Extract the (x, y) coordinate from the center of the cell holding the provided text.  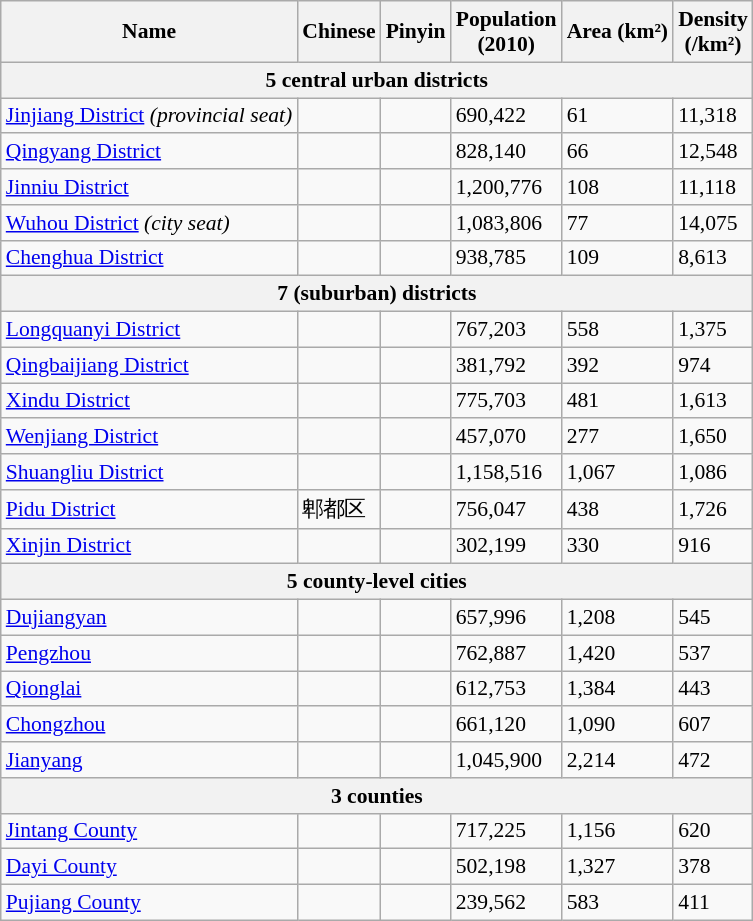
Pidu District (150, 510)
1,375 (713, 330)
411 (713, 903)
767,203 (506, 330)
775,703 (506, 401)
558 (618, 330)
Population(2010) (506, 32)
583 (618, 903)
502,198 (506, 867)
77 (618, 223)
443 (713, 689)
Qionglai (150, 689)
Wuhou District (city seat) (150, 223)
Qingyang District (150, 152)
11,118 (713, 187)
438 (618, 510)
1,200,776 (506, 187)
Pinyin (416, 32)
5 county-level cities (377, 582)
7 (suburban) districts (377, 294)
472 (713, 760)
762,887 (506, 653)
12,548 (713, 152)
661,120 (506, 725)
66 (618, 152)
620 (713, 831)
302,199 (506, 546)
Area (km²) (618, 32)
3 counties (377, 796)
Wenjiang District (150, 437)
1,156 (618, 831)
612,753 (506, 689)
690,422 (506, 116)
277 (618, 437)
381,792 (506, 365)
Chongzhou (150, 725)
14,075 (713, 223)
Pengzhou (150, 653)
Longquanyi District (150, 330)
330 (618, 546)
392 (618, 365)
537 (713, 653)
1,083,806 (506, 223)
1,067 (618, 472)
1,086 (713, 472)
1,208 (618, 618)
2,214 (618, 760)
61 (618, 116)
1,327 (618, 867)
108 (618, 187)
Dayi County (150, 867)
717,225 (506, 831)
郫都区 (338, 510)
657,996 (506, 618)
Pujiang County (150, 903)
938,785 (506, 258)
Shuangliu District (150, 472)
5 central urban districts (377, 80)
11,318 (713, 116)
Chenghua District (150, 258)
Dujiangyan (150, 618)
Density(/km²) (713, 32)
457,070 (506, 437)
Xindu District (150, 401)
Qingbaijiang District (150, 365)
1,045,900 (506, 760)
1,613 (713, 401)
607 (713, 725)
Jinniu District (150, 187)
8,613 (713, 258)
1,158,516 (506, 472)
378 (713, 867)
Xinjin District (150, 546)
1,090 (618, 725)
109 (618, 258)
916 (713, 546)
1,726 (713, 510)
756,047 (506, 510)
974 (713, 365)
481 (618, 401)
Name (150, 32)
Jianyang (150, 760)
1,384 (618, 689)
Chinese (338, 32)
Jinjiang District (provincial seat) (150, 116)
239,562 (506, 903)
1,650 (713, 437)
Jintang County (150, 831)
1,420 (618, 653)
545 (713, 618)
828,140 (506, 152)
